Scan for the cell matching the given text and deliver its [x, y] coordinate at center. 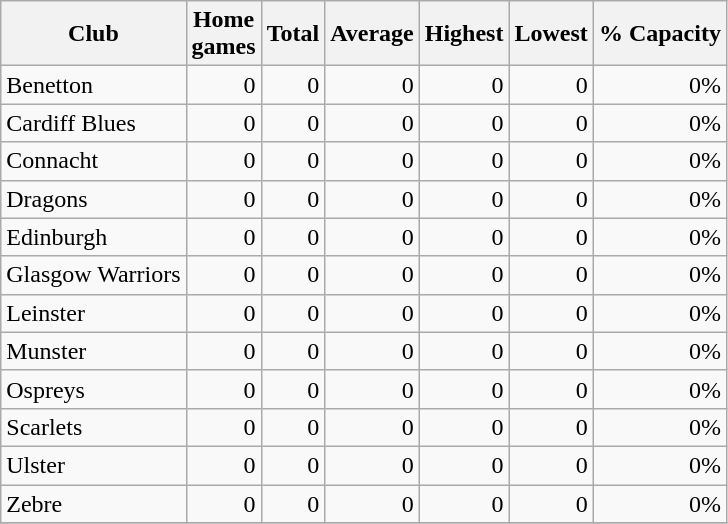
Ospreys [94, 389]
Scarlets [94, 427]
Munster [94, 351]
Club [94, 34]
Cardiff Blues [94, 123]
% Capacity [660, 34]
Zebre [94, 503]
Homegames [224, 34]
Connacht [94, 161]
Lowest [551, 34]
Dragons [94, 199]
Benetton [94, 85]
Average [372, 34]
Edinburgh [94, 237]
Glasgow Warriors [94, 275]
Total [293, 34]
Highest [464, 34]
Ulster [94, 465]
Leinster [94, 313]
